Return (X, Y) of the center of cell containing provided text 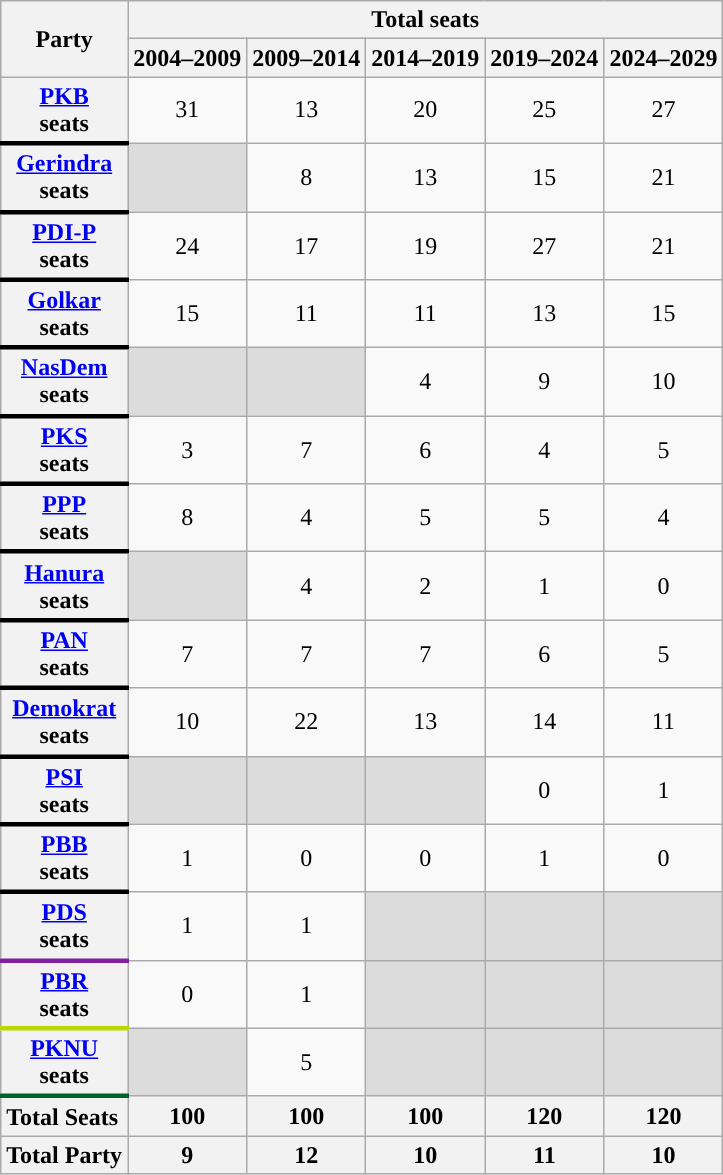
2009–2014 (306, 58)
25 (544, 110)
Demokratseats (64, 722)
PPPseats (64, 518)
PSIseats (64, 790)
PBRseats (64, 994)
Total seats (426, 20)
2024–2029 (664, 58)
Party (64, 39)
Total Party (64, 1155)
14 (544, 722)
PKBseats (64, 110)
20 (426, 110)
Hanuraseats (64, 586)
Gerindraseats (64, 177)
PDI-Pseats (64, 246)
PKSseats (64, 450)
2019–2024 (544, 58)
PDSseats (64, 926)
Total Seats (64, 1116)
Golkarseats (64, 314)
2004–2009 (188, 58)
PKNUseats (64, 1062)
PANseats (64, 654)
31 (188, 110)
24 (188, 246)
22 (306, 722)
19 (426, 246)
2014–2019 (426, 58)
17 (306, 246)
12 (306, 1155)
NasDemseats (64, 382)
2 (426, 586)
3 (188, 450)
PBBseats (64, 858)
